Scan for the cell matching the given text and deliver its [X, Y] coordinate at center. 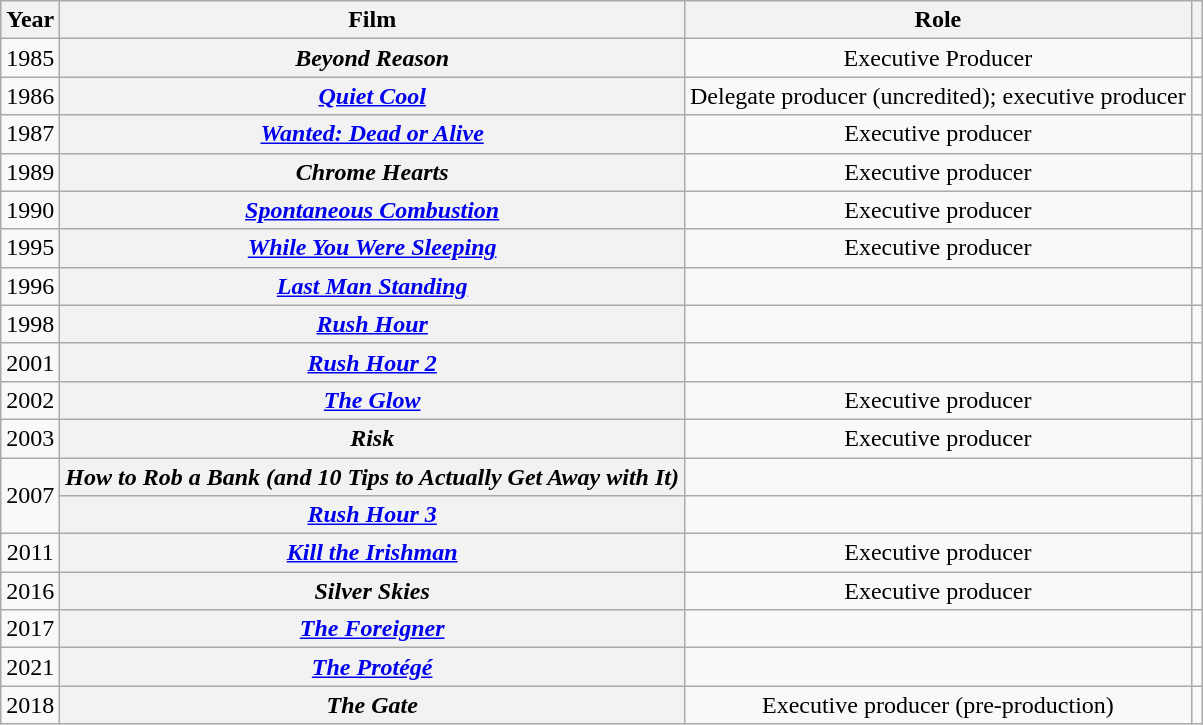
1998 [30, 324]
1995 [30, 248]
Rush Hour 2 [372, 362]
2001 [30, 362]
Year [30, 20]
2016 [30, 591]
1985 [30, 58]
Chrome Hearts [372, 172]
2021 [30, 667]
1996 [30, 286]
2002 [30, 400]
The Protégé [372, 667]
2011 [30, 553]
The Glow [372, 400]
Film [372, 20]
2017 [30, 629]
1989 [30, 172]
Delegate producer (uncredited); executive producer [938, 96]
Spontaneous Combustion [372, 210]
Role [938, 20]
2007 [30, 496]
Beyond Reason [372, 58]
While You Were Sleeping [372, 248]
The Gate [372, 705]
1987 [30, 134]
Last Man Standing [372, 286]
Kill the Irishman [372, 553]
The Foreigner [372, 629]
How to Rob a Bank (and 10 Tips to Actually Get Away with It) [372, 477]
Executive Producer [938, 58]
1990 [30, 210]
Risk [372, 438]
Rush Hour 3 [372, 515]
Wanted: Dead or Alive [372, 134]
1986 [30, 96]
2003 [30, 438]
2018 [30, 705]
Silver Skies [372, 591]
Quiet Cool [372, 96]
Executive producer (pre-production) [938, 705]
Rush Hour [372, 324]
